Pinpoint the cell where the given text exists, returning its [X, Y] midpoint coordinate. 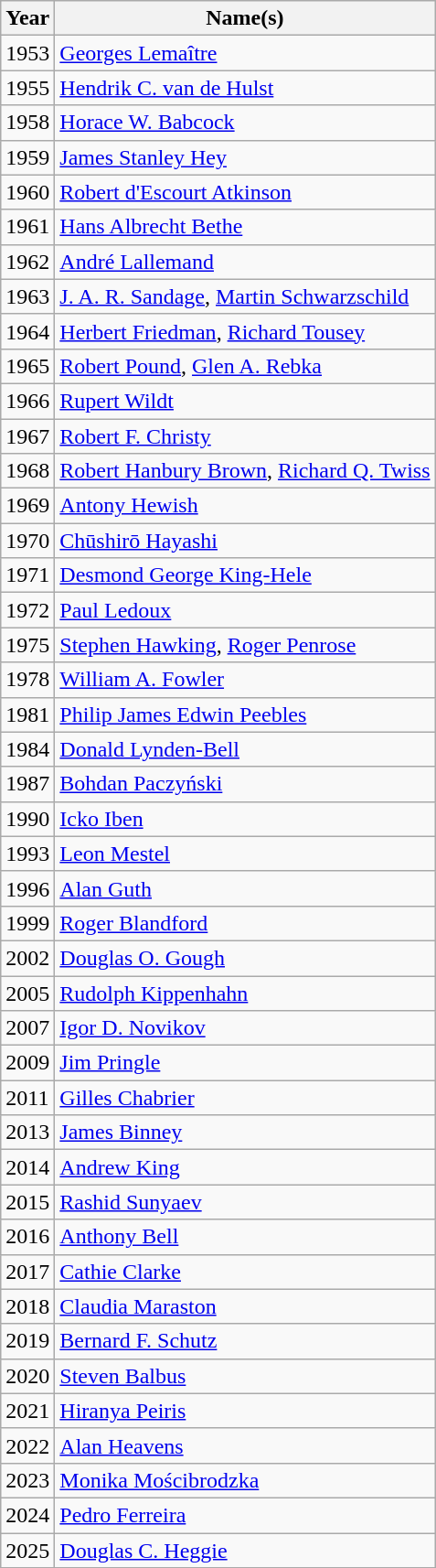
1990 [27, 819]
2002 [27, 958]
2023 [27, 1480]
1966 [27, 401]
Robert Pound, Glen A. Rebka [245, 366]
Jim Pringle [245, 1063]
Desmond George King-Hele [245, 575]
1968 [27, 471]
2016 [27, 1237]
2005 [27, 993]
Philip James Edwin Peebles [245, 714]
2024 [27, 1515]
Alan Heavens [245, 1445]
1981 [27, 714]
Georges Lemaître [245, 53]
Bohdan Paczyński [245, 784]
Robert Hanbury Brown, Richard Q. Twiss [245, 471]
2013 [27, 1133]
2007 [27, 1028]
1993 [27, 854]
Leon Mestel [245, 854]
James Stanley Hey [245, 157]
2019 [27, 1341]
Bernard F. Schutz [245, 1341]
Name(s) [245, 18]
Douglas C. Heggie [245, 1551]
Hiranya Peiris [245, 1411]
1971 [27, 575]
1967 [27, 436]
Donald Lynden-Bell [245, 749]
Robert d'Escourt Atkinson [245, 192]
Douglas O. Gough [245, 958]
Stephen Hawking, Roger Penrose [245, 645]
1970 [27, 541]
Rupert Wildt [245, 401]
Hendrik C. van de Hulst [245, 88]
2017 [27, 1272]
1978 [27, 680]
2021 [27, 1411]
Icko Iben [245, 819]
1963 [27, 296]
1961 [27, 227]
William A. Fowler [245, 680]
2022 [27, 1445]
J. A. R. Sandage, Martin Schwarzschild [245, 296]
Steven Balbus [245, 1376]
James Binney [245, 1133]
Igor D. Novikov [245, 1028]
Horace W. Babcock [245, 123]
1996 [27, 888]
Andrew King [245, 1167]
1972 [27, 610]
1962 [27, 262]
Hans Albrecht Bethe [245, 227]
Chūshirō Hayashi [245, 541]
Cathie Clarke [245, 1272]
1987 [27, 784]
1969 [27, 506]
2014 [27, 1167]
1964 [27, 331]
Antony Hewish [245, 506]
1953 [27, 53]
1958 [27, 123]
2015 [27, 1202]
1959 [27, 157]
Rashid Sunyaev [245, 1202]
Herbert Friedman, Richard Tousey [245, 331]
Roger Blandford [245, 923]
1975 [27, 645]
2025 [27, 1551]
Pedro Ferreira [245, 1515]
2009 [27, 1063]
Anthony Bell [245, 1237]
1965 [27, 366]
2018 [27, 1306]
André Lallemand [245, 262]
Robert F. Christy [245, 436]
Claudia Maraston [245, 1306]
Alan Guth [245, 888]
Rudolph Kippenhahn [245, 993]
Gilles Chabrier [245, 1098]
1960 [27, 192]
1999 [27, 923]
2020 [27, 1376]
2011 [27, 1098]
Year [27, 18]
Paul Ledoux [245, 610]
1984 [27, 749]
Monika Mościbrodzka [245, 1480]
1955 [27, 88]
